For the text-containing cell, return its midpoint in [X, Y] coordinate format. 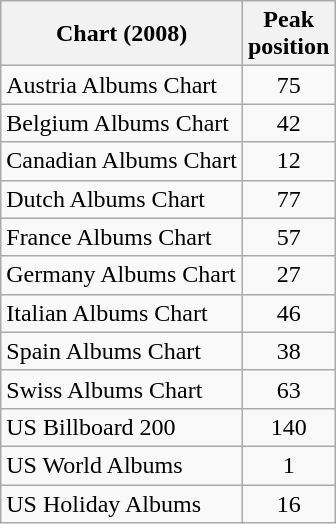
Germany Albums Chart [122, 275]
140 [288, 427]
US Billboard 200 [122, 427]
42 [288, 123]
12 [288, 161]
38 [288, 351]
Spain Albums Chart [122, 351]
Peakposition [288, 34]
Canadian Albums Chart [122, 161]
Italian Albums Chart [122, 313]
77 [288, 199]
57 [288, 237]
Austria Albums Chart [122, 85]
75 [288, 85]
1 [288, 465]
63 [288, 389]
27 [288, 275]
16 [288, 503]
46 [288, 313]
Swiss Albums Chart [122, 389]
US Holiday Albums [122, 503]
Belgium Albums Chart [122, 123]
Chart (2008) [122, 34]
Dutch Albums Chart [122, 199]
US World Albums [122, 465]
France Albums Chart [122, 237]
